Provide the [X, Y] coordinate of the cell's center where the given text is located.  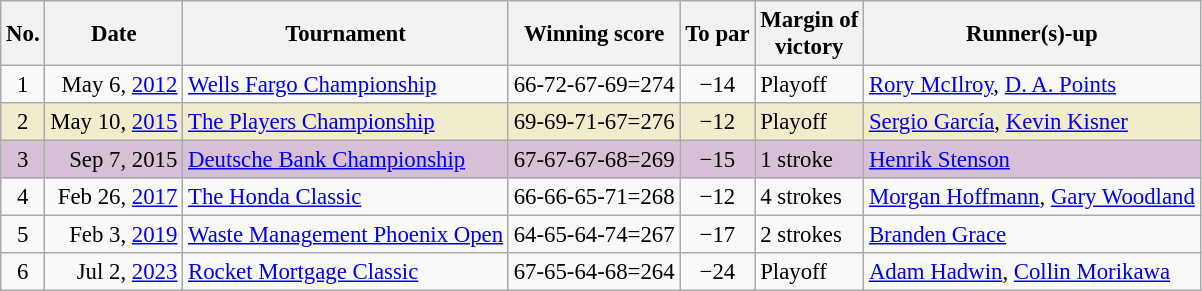
1 [23, 85]
69-69-71-67=276 [594, 122]
66-66-65-71=268 [594, 197]
4 strokes [810, 197]
Waste Management Phoenix Open [346, 235]
The Honda Classic [346, 197]
Feb 3, 2019 [114, 235]
−15 [718, 160]
2 strokes [810, 235]
Branden Grace [1032, 235]
Margin ofvictory [810, 34]
Sep 7, 2015 [114, 160]
−17 [718, 235]
Runner(s)-up [1032, 34]
Deutsche Bank Championship [346, 160]
−14 [718, 85]
Tournament [346, 34]
No. [23, 34]
May 6, 2012 [114, 85]
Winning score [594, 34]
67-67-67-68=269 [594, 160]
66-72-67-69=274 [594, 85]
2 [23, 122]
Morgan Hoffmann, Gary Woodland [1032, 197]
64-65-64-74=267 [594, 235]
May 10, 2015 [114, 122]
Sergio García, Kevin Kisner [1032, 122]
The Players Championship [346, 122]
Rory McIlroy, D. A. Points [1032, 85]
Henrik Stenson [1032, 160]
4 [23, 197]
Wells Fargo Championship [346, 85]
5 [23, 235]
Feb 26, 2017 [114, 197]
1 stroke [810, 160]
Date [114, 34]
3 [23, 160]
To par [718, 34]
